Determine the [x, y] coordinate at the center of the cell enclosing the given text.  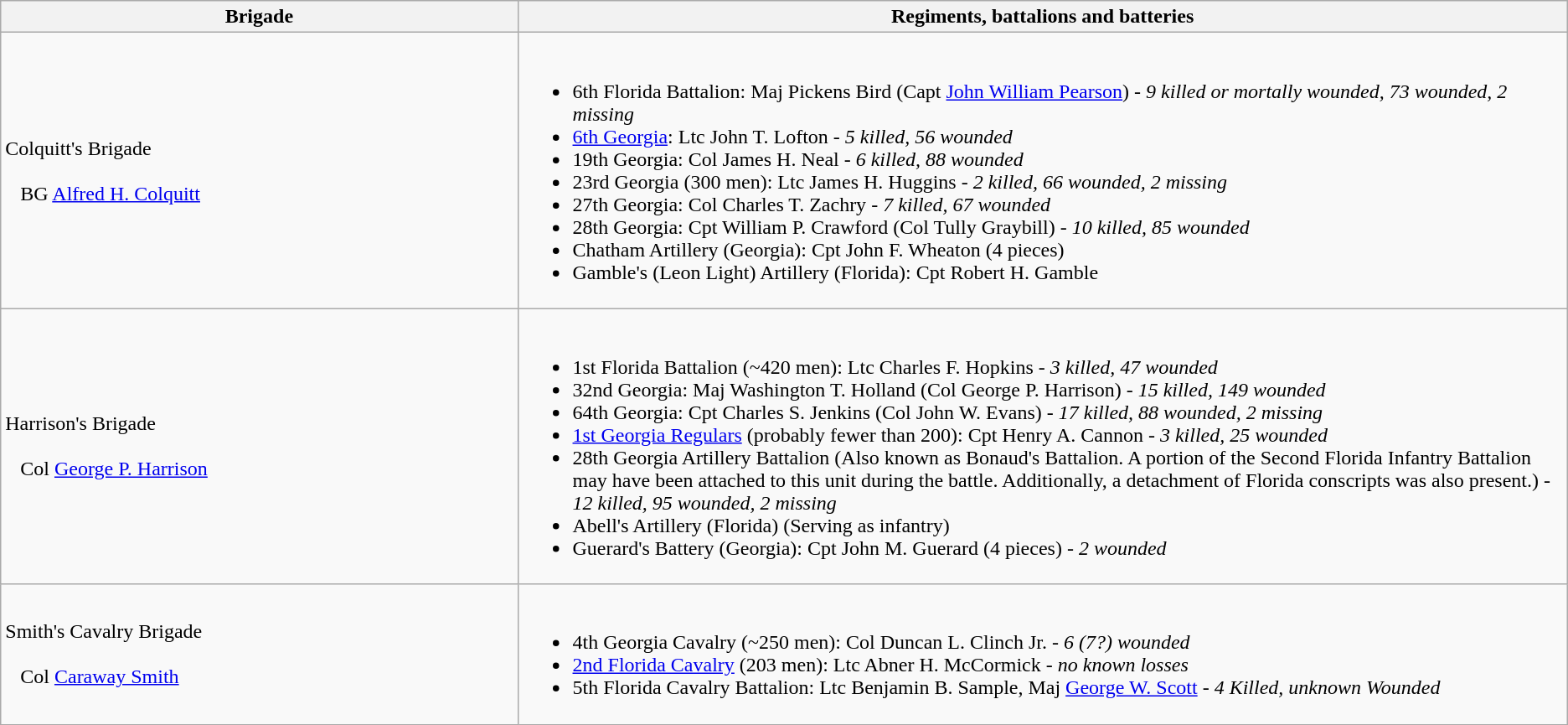
Harrison's Brigade Col George P. Harrison [260, 446]
Colquitt's Brigade BG Alfred H. Colquitt [260, 171]
Regiments, battalions and batteries [1042, 17]
Smith's Cavalry Brigade Col Caraway Smith [260, 654]
Brigade [260, 17]
